Return the (X, Y) coordinate for the center point of the cell that contains the specified text.  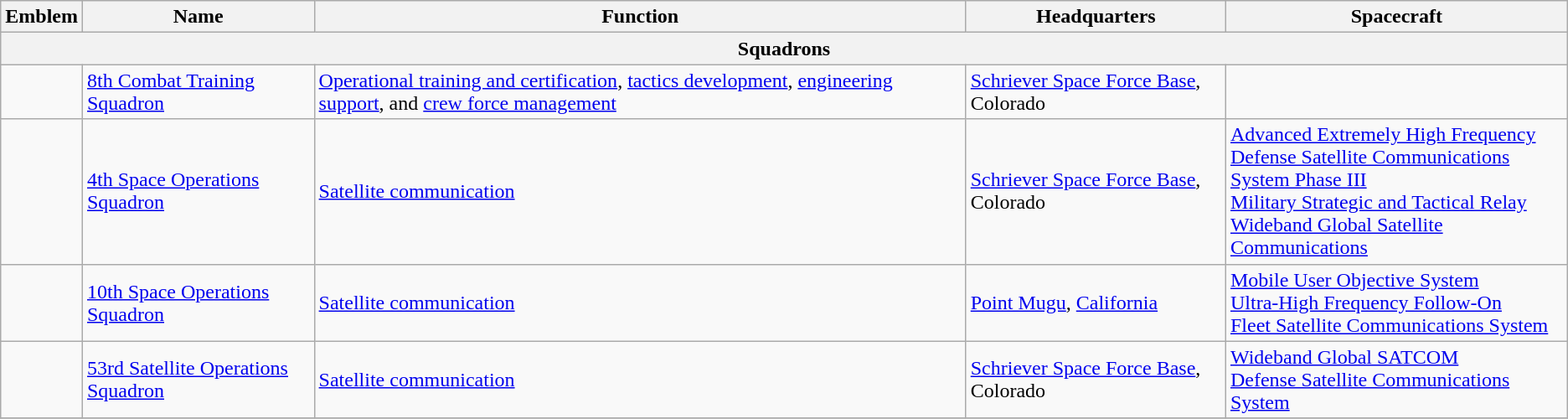
Emblem (42, 17)
Function (640, 17)
Point Mugu, California (1096, 303)
10th Space Operations Squadron (198, 303)
Headquarters (1096, 17)
Operational training and certification, tactics development, engineering support, and crew force management (640, 92)
Mobile User Objective SystemUltra-High Frequency Follow-OnFleet Satellite Communications System (1396, 303)
Spacecraft (1396, 17)
8th Combat Training Squadron (198, 92)
Squadrons (784, 49)
Wideband Global SATCOMDefense Satellite Communications System (1396, 380)
Name (198, 17)
4th Space Operations Squadron (198, 191)
53rd Satellite Operations Squadron (198, 380)
